Locate the cell with the specified text and output its [x, y] center coordinate. 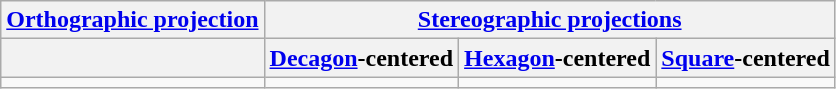
Decagon-centered [362, 58]
Stereographic projections [550, 20]
Orthographic projection [132, 20]
Square-centered [746, 58]
Hexagon-centered [558, 58]
